Return (X, Y) of the center of cell containing provided text 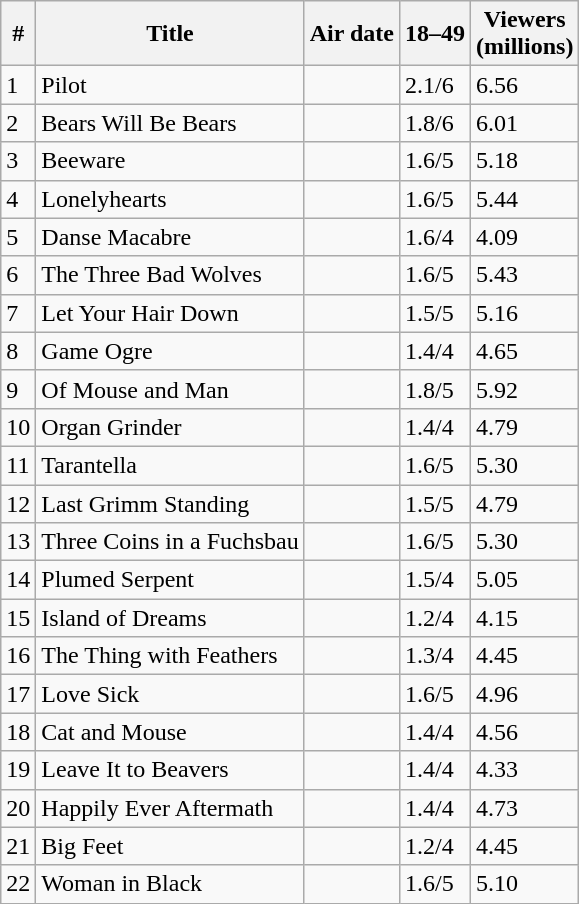
Tarantella (170, 465)
20 (18, 808)
The Thing with Feathers (170, 656)
1.6/4 (434, 237)
5.18 (525, 161)
4.73 (525, 808)
Air date (352, 34)
Last Grimm Standing (170, 503)
The Three Bad Wolves (170, 275)
Big Feet (170, 846)
2.1/6 (434, 85)
21 (18, 846)
1.3/4 (434, 656)
Lonelyhearts (170, 199)
4.96 (525, 694)
4 (18, 199)
5.10 (525, 884)
Let Your Hair Down (170, 313)
15 (18, 618)
11 (18, 465)
17 (18, 694)
5.05 (525, 580)
12 (18, 503)
Happily Ever Aftermath (170, 808)
Woman in Black (170, 884)
5.92 (525, 389)
Island of Dreams (170, 618)
Bears Will Be Bears (170, 123)
16 (18, 656)
7 (18, 313)
4.33 (525, 770)
1.5/4 (434, 580)
10 (18, 427)
Three Coins in a Fuchsbau (170, 542)
5 (18, 237)
# (18, 34)
6.56 (525, 85)
Plumed Serpent (170, 580)
Love Sick (170, 694)
1 (18, 85)
22 (18, 884)
2 (18, 123)
4.15 (525, 618)
4.56 (525, 732)
Organ Grinder (170, 427)
Game Ogre (170, 351)
6.01 (525, 123)
13 (18, 542)
Cat and Mouse (170, 732)
4.09 (525, 237)
3 (18, 161)
1.8/6 (434, 123)
Title (170, 34)
1.8/5 (434, 389)
18 (18, 732)
Of Mouse and Man (170, 389)
19 (18, 770)
Viewers(millions) (525, 34)
6 (18, 275)
Leave It to Beavers (170, 770)
Pilot (170, 85)
4.65 (525, 351)
9 (18, 389)
5.44 (525, 199)
Danse Macabre (170, 237)
18–49 (434, 34)
Beeware (170, 161)
5.16 (525, 313)
8 (18, 351)
14 (18, 580)
5.43 (525, 275)
